Output the (X, Y) coordinate of the center of the cell containing the given text.  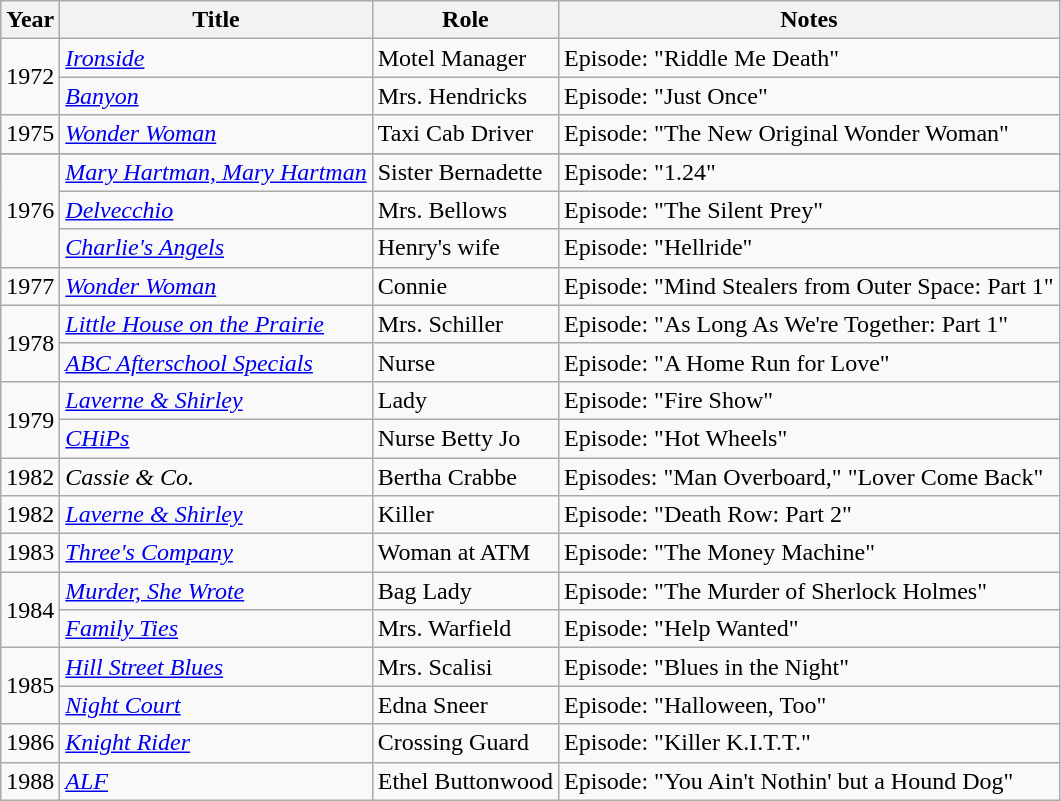
Episode: "Fire Show" (810, 400)
Ironside (216, 58)
ALF (216, 781)
Episode: "The New Original Wonder Woman" (810, 134)
Episodes: "Man Overboard," "Lover Come Back" (810, 477)
Motel Manager (465, 58)
Nurse (465, 362)
Banyon (216, 96)
Episode: "Blues in the Night" (810, 667)
Killer (465, 515)
Episode: "The Murder of Sherlock Holmes" (810, 591)
Role (465, 20)
1977 (30, 286)
Little House on the Prairie (216, 324)
Mrs. Scalisi (465, 667)
Episode: "You Ain't Nothin' but a Hound Dog" (810, 781)
Notes (810, 20)
Mrs. Hendricks (465, 96)
Episode: "1.24" (810, 172)
Mrs. Bellows (465, 210)
1976 (30, 210)
Murder, She Wrote (216, 591)
Episode: "The Money Machine" (810, 553)
1983 (30, 553)
Charlie's Angels (216, 248)
Family Ties (216, 629)
Episode: "Halloween, Too" (810, 705)
Ethel Buttonwood (465, 781)
Lady (465, 400)
Three's Company (216, 553)
Sister Bernadette (465, 172)
Henry's wife (465, 248)
Mrs. Warfield (465, 629)
Taxi Cab Driver (465, 134)
Woman at ATM (465, 553)
1978 (30, 343)
Knight Rider (216, 743)
1979 (30, 419)
1984 (30, 610)
Edna Sneer (465, 705)
Bertha Crabbe (465, 477)
Cassie & Co. (216, 477)
Episode: "Hellride" (810, 248)
Episode: "Mind Stealers from Outer Space: Part 1" (810, 286)
Episode: "Killer K.I.T.T." (810, 743)
Delvecchio (216, 210)
Title (216, 20)
Episode: "Death Row: Part 2" (810, 515)
Mary Hartman, Mary Hartman (216, 172)
1988 (30, 781)
1985 (30, 686)
Mrs. Schiller (465, 324)
1975 (30, 134)
Year (30, 20)
Night Court (216, 705)
Hill Street Blues (216, 667)
CHiPs (216, 438)
Nurse Betty Jo (465, 438)
1986 (30, 743)
Episode: "Riddle Me Death" (810, 58)
Episode: "A Home Run for Love" (810, 362)
Episode: "Hot Wheels" (810, 438)
Connie (465, 286)
Episode: "The Silent Prey" (810, 210)
Episode: "Just Once" (810, 96)
Episode: "Help Wanted" (810, 629)
Episode: "As Long As We're Together: Part 1" (810, 324)
1972 (30, 77)
ABC Afterschool Specials (216, 362)
Bag Lady (465, 591)
Crossing Guard (465, 743)
